Locate the cell with the specified text and output its (x, y) center coordinate. 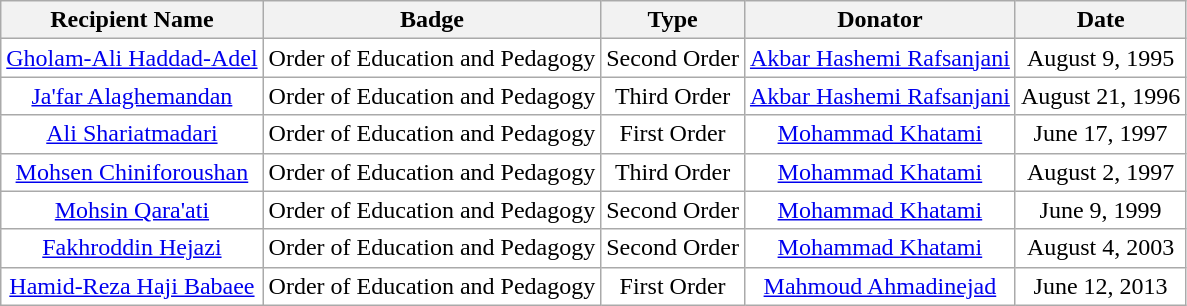
Mahmoud Ahmadinejad (880, 286)
Badge (432, 20)
August 4, 2003 (1100, 248)
Mohsen Chiniforoushan (132, 172)
Type (673, 20)
August 21, 1996 (1100, 96)
Recipient Name (132, 20)
June 12, 2013 (1100, 286)
Fakhroddin Hejazi (132, 248)
August 2, 1997 (1100, 172)
August 9, 1995 (1100, 58)
Gholam-Ali Haddad-Adel (132, 58)
Donator (880, 20)
Hamid-Reza Haji Babaee (132, 286)
June 9, 1999 (1100, 210)
Date (1100, 20)
June 17, 1997 (1100, 134)
Ali Shariatmadari (132, 134)
Ja'far Alaghemandan (132, 96)
Mohsin Qara'ati (132, 210)
